Extract the (X, Y) coordinate from the center of the cell holding the provided text.  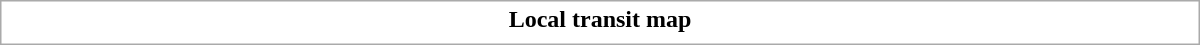
Local transit map (600, 19)
